Detect which cell encompasses the target text, then output its [X, Y] center coordinate. 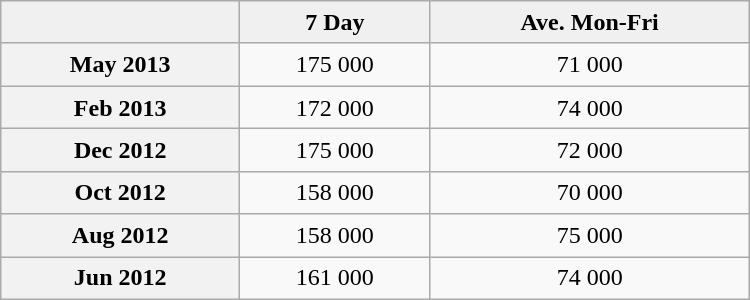
161 000 [335, 278]
72 000 [590, 150]
Feb 2013 [120, 108]
Aug 2012 [120, 236]
Jun 2012 [120, 278]
May 2013 [120, 64]
7 Day [335, 22]
70 000 [590, 192]
71 000 [590, 64]
75 000 [590, 236]
172 000 [335, 108]
Dec 2012 [120, 150]
Ave. Mon-Fri [590, 22]
Oct 2012 [120, 192]
